Capture the cell that displays the provided text and extract its [X, Y] central coordinate. 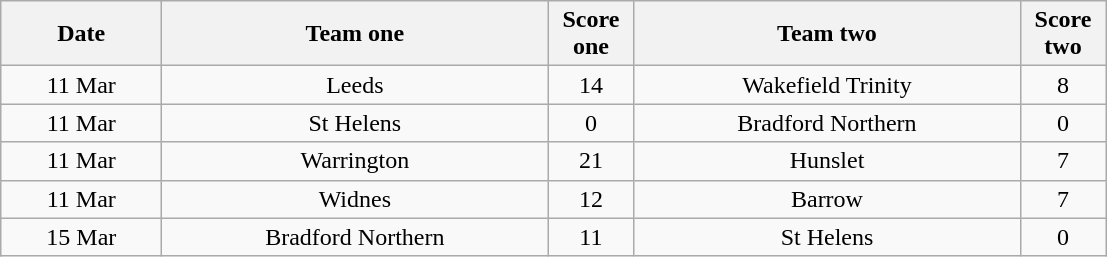
15 Mar [82, 237]
Warrington [355, 161]
Hunslet [827, 161]
Score two [1063, 34]
Team one [355, 34]
21 [591, 161]
Score one [591, 34]
Widnes [355, 199]
11 [591, 237]
Date [82, 34]
8 [1063, 85]
12 [591, 199]
Leeds [355, 85]
14 [591, 85]
Team two [827, 34]
Barrow [827, 199]
Wakefield Trinity [827, 85]
